Extract the (x, y) coordinate from the center of the cell holding the provided text.  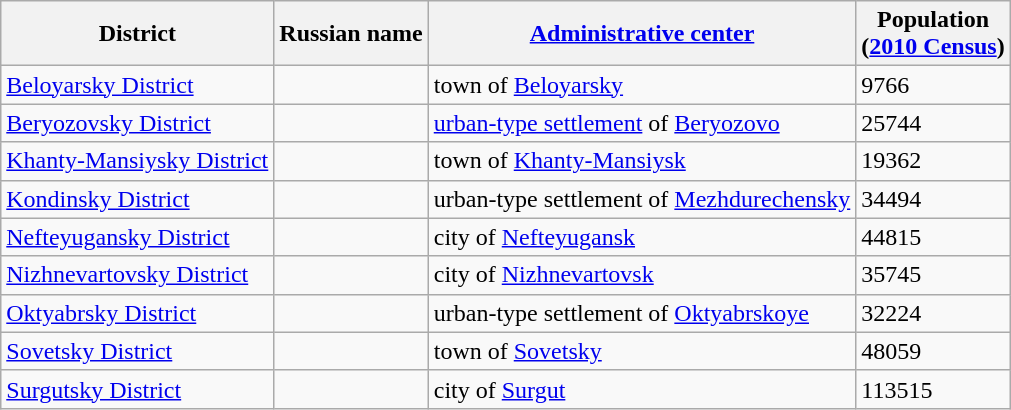
Khanty-Mansiysky District (138, 161)
urban-type settlement of Oktyabrskoye (642, 313)
District (138, 34)
city of Surgut (642, 389)
town of Beloyarsky (642, 85)
Oktyabrsky District (138, 313)
34494 (933, 199)
city of Nizhnevartovsk (642, 275)
44815 (933, 237)
Surgutsky District (138, 389)
35745 (933, 275)
town of Khanty-Mansiysk (642, 161)
9766 (933, 85)
Population(2010 Census) (933, 34)
Sovetsky District (138, 351)
town of Sovetsky (642, 351)
Nefteyugansky District (138, 237)
city of Nefteyugansk (642, 237)
Russian name (351, 34)
19362 (933, 161)
Administrative center (642, 34)
Beryozovsky District (138, 123)
Beloyarsky District (138, 85)
Nizhnevartovsky District (138, 275)
urban-type settlement of Mezhdurechensky (642, 199)
113515 (933, 389)
32224 (933, 313)
Kondinsky District (138, 199)
48059 (933, 351)
25744 (933, 123)
urban-type settlement of Beryozovo (642, 123)
